Locate the cell with the specified text and output its [X, Y] center coordinate. 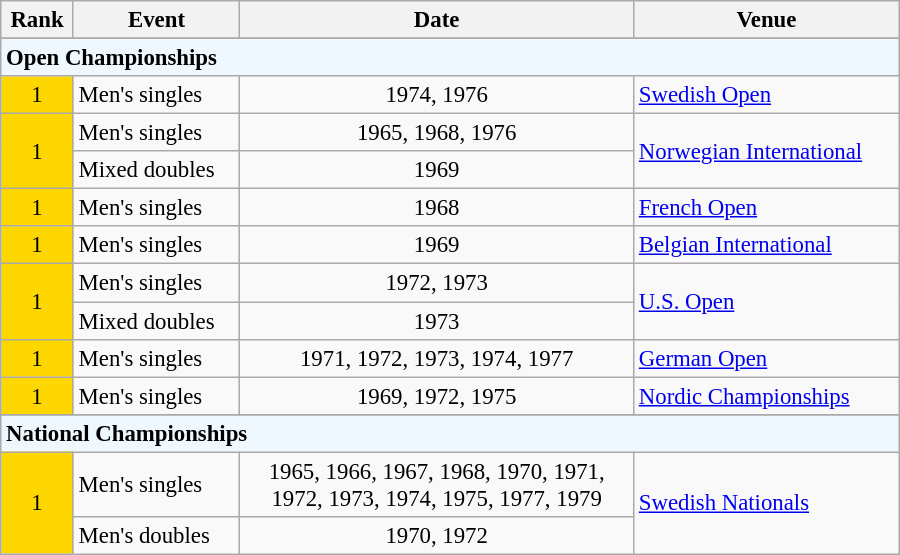
1973 [437, 321]
Nordic Championships [767, 396]
Venue [767, 20]
Date [437, 20]
1965, 1968, 1976 [437, 133]
Belgian International [767, 245]
U.S. Open [767, 302]
French Open [767, 208]
1969, 1972, 1975 [437, 396]
Swedish Nationals [767, 503]
1968 [437, 208]
1970, 1972 [437, 536]
1971, 1972, 1973, 1974, 1977 [437, 358]
Men's doubles [156, 536]
Swedish Open [767, 95]
Event [156, 20]
German Open [767, 358]
National Championships [450, 433]
1974, 1976 [437, 95]
1965, 1966, 1967, 1968, 1970, 1971, 1972, 1973, 1974, 1975, 1977, 1979 [437, 484]
1972, 1973 [437, 283]
Open Championships [450, 58]
Rank [37, 20]
Norwegian International [767, 152]
